Identify which cell holds the provided text, then report its (X, Y) central coordinate. 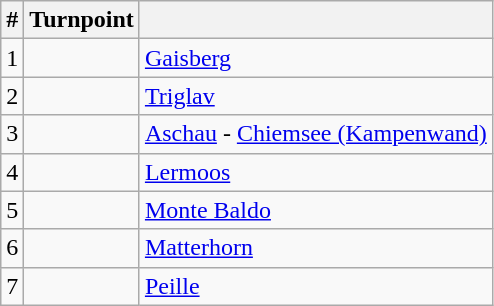
3 (12, 134)
Aschau - Chiemsee (Kampenwand) (316, 134)
Turnpoint (82, 20)
Peille (316, 286)
Gaisberg (316, 58)
5 (12, 210)
Matterhorn (316, 248)
1 (12, 58)
# (12, 20)
6 (12, 248)
Triglav (316, 96)
7 (12, 286)
4 (12, 172)
Monte Baldo (316, 210)
Lermoos (316, 172)
2 (12, 96)
